Identify which cell holds the provided text, then report its (X, Y) central coordinate. 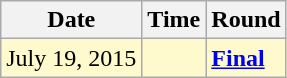
Round (246, 20)
Date (72, 20)
Time (174, 20)
July 19, 2015 (72, 58)
Final (246, 58)
